For the text-containing cell, return its midpoint in [x, y] coordinate format. 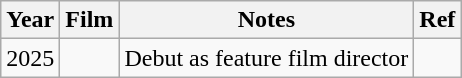
Film [90, 20]
2025 [30, 58]
Year [30, 20]
Ref [438, 20]
Debut as feature film director [266, 58]
Notes [266, 20]
